Detect which cell encompasses the target text, then output its [X, Y] center coordinate. 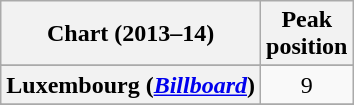
9 [307, 85]
Luxembourg (Billboard) [131, 85]
Chart (2013–14) [131, 34]
Peakposition [307, 34]
